Provide the [x, y] coordinate of the cell's center where the given text is located.  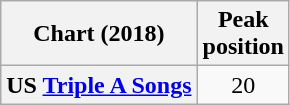
US Triple A Songs [99, 85]
Peakposition [243, 34]
Chart (2018) [99, 34]
20 [243, 85]
